Return (X, Y) of the center of cell containing provided text 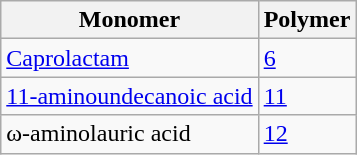
Monomer (130, 20)
ω-aminolauric acid (130, 134)
11 (307, 96)
6 (307, 58)
Polymer (307, 20)
Caprolactam (130, 58)
12 (307, 134)
11-aminoundecanoic acid (130, 96)
